Return the [X, Y] coordinate for the center point of the cell that contains the specified text.  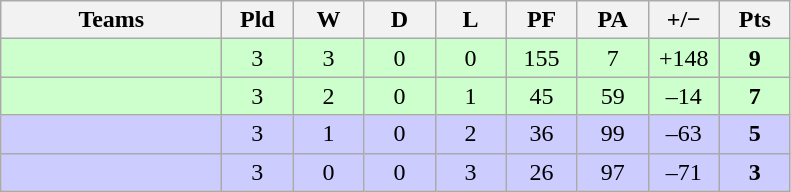
45 [542, 96]
+/− [684, 20]
D [400, 20]
Pld [258, 20]
99 [612, 134]
155 [542, 58]
5 [754, 134]
9 [754, 58]
26 [542, 172]
PA [612, 20]
–63 [684, 134]
59 [612, 96]
–71 [684, 172]
W [328, 20]
+148 [684, 58]
–14 [684, 96]
L [470, 20]
36 [542, 134]
PF [542, 20]
Teams [112, 20]
97 [612, 172]
Pts [754, 20]
